Capture the cell that displays the provided text and extract its (x, y) central coordinate. 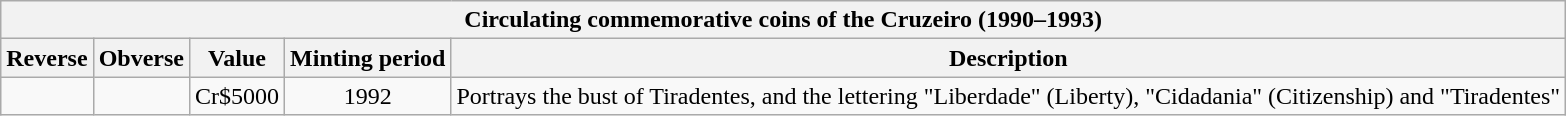
Portrays the bust of Tiradentes, and the lettering "Liberdade" (Liberty), "Cidadania" (Citizenship) and "Tiradentes" (1008, 96)
Value (236, 58)
Cr$5000 (236, 96)
Circulating commemorative coins of the Cruzeiro (1990–1993) (784, 20)
Reverse (47, 58)
Minting period (368, 58)
Obverse (141, 58)
Description (1008, 58)
1992 (368, 96)
